For the text-containing cell, return its midpoint in (X, Y) coordinate format. 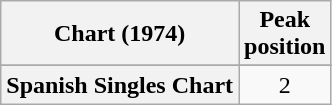
2 (285, 85)
Peakposition (285, 34)
Spanish Singles Chart (120, 85)
Chart (1974) (120, 34)
